Provide the [x, y] coordinate of the cell's center where the given text is located.  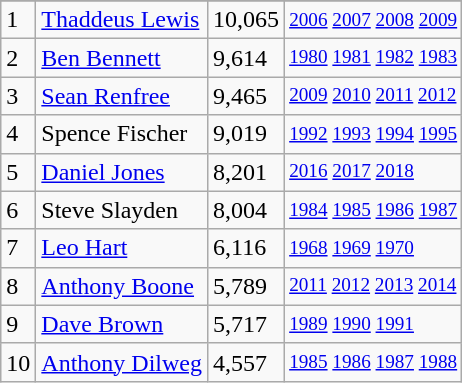
7 [18, 248]
4 [18, 134]
1992 1993 1994 1995 [374, 134]
Ben Bennett [122, 58]
2009 2010 2011 2012 [374, 96]
2016 2017 2018 [374, 172]
1984 1985 1986 1987 [374, 210]
Anthony Boone [122, 286]
Dave Brown [122, 324]
Steve Slayden [122, 210]
10,065 [246, 20]
6,116 [246, 248]
1968 1969 1970 [374, 248]
9,019 [246, 134]
Anthony Dilweg [122, 362]
2011 2012 2013 2014 [374, 286]
3 [18, 96]
Spence Fischer [122, 134]
5,717 [246, 324]
9,614 [246, 58]
1 [18, 20]
Leo Hart [122, 248]
1989 1990 1991 [374, 324]
8,201 [246, 172]
1985 1986 1987 1988 [374, 362]
1980 1981 1982 1983 [374, 58]
9 [18, 324]
8,004 [246, 210]
Thaddeus Lewis [122, 20]
6 [18, 210]
4,557 [246, 362]
9,465 [246, 96]
10 [18, 362]
Sean Renfree [122, 96]
2006 2007 2008 2009 [374, 20]
8 [18, 286]
5,789 [246, 286]
5 [18, 172]
2 [18, 58]
Daniel Jones [122, 172]
